Output the (x, y) coordinate of the center of the cell containing the given text.  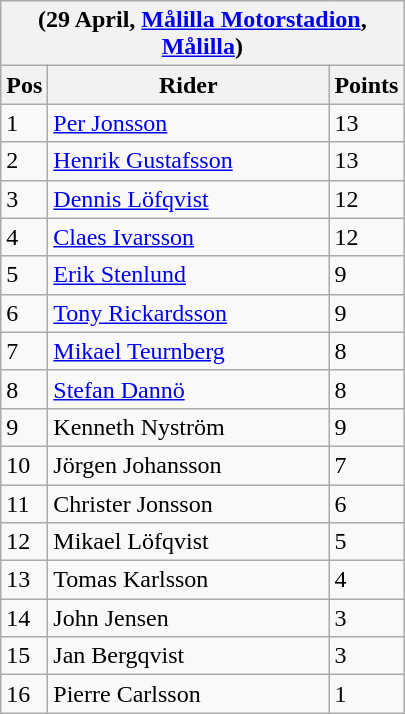
14 (24, 618)
Erik Stenlund (188, 275)
16 (24, 694)
Christer Jonsson (188, 503)
John Jensen (188, 618)
Pierre Carlsson (188, 694)
Per Jonsson (188, 123)
11 (24, 503)
Dennis Löfqvist (188, 199)
Rider (188, 85)
Henrik Gustafsson (188, 161)
Stefan Dannö (188, 389)
Kenneth Nyström (188, 427)
Tony Rickardsson (188, 313)
Mikael Löfqvist (188, 542)
10 (24, 465)
15 (24, 656)
(29 April, Målilla Motorstadion, Målilla) (202, 34)
Pos (24, 85)
2 (24, 161)
Jan Bergqvist (188, 656)
Points (366, 85)
Mikael Teurnberg (188, 351)
Claes Ivarsson (188, 237)
Tomas Karlsson (188, 580)
Jörgen Johansson (188, 465)
